Search for the cell housing the specified text and yield its (X, Y) center coordinate. 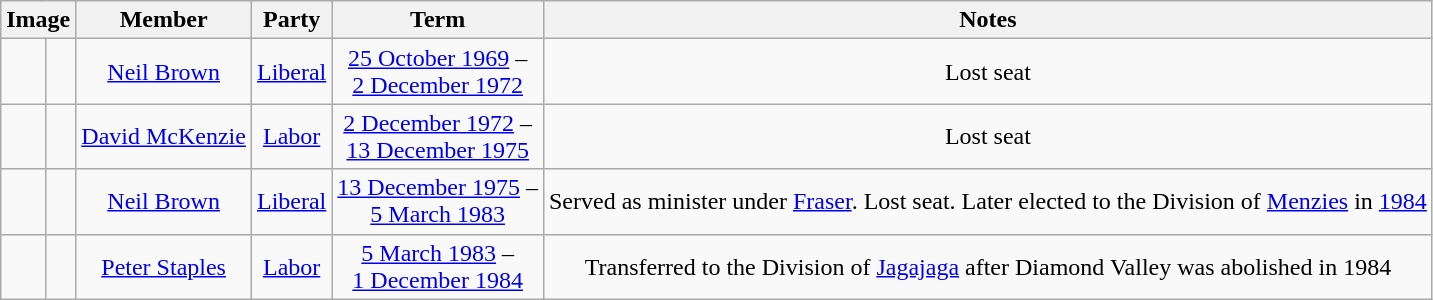
Transferred to the Division of Jagajaga after Diamond Valley was abolished in 1984 (988, 266)
Peter Staples (164, 266)
13 December 1975 –5 March 1983 (438, 202)
25 October 1969 –2 December 1972 (438, 72)
Member (164, 20)
5 March 1983 –1 December 1984 (438, 266)
Party (291, 20)
David McKenzie (164, 136)
2 December 1972 –13 December 1975 (438, 136)
Image (38, 20)
Served as minister under Fraser. Lost seat. Later elected to the Division of Menzies in 1984 (988, 202)
Term (438, 20)
Notes (988, 20)
